Provide the (X, Y) coordinate of the cell's center where the given text is located.  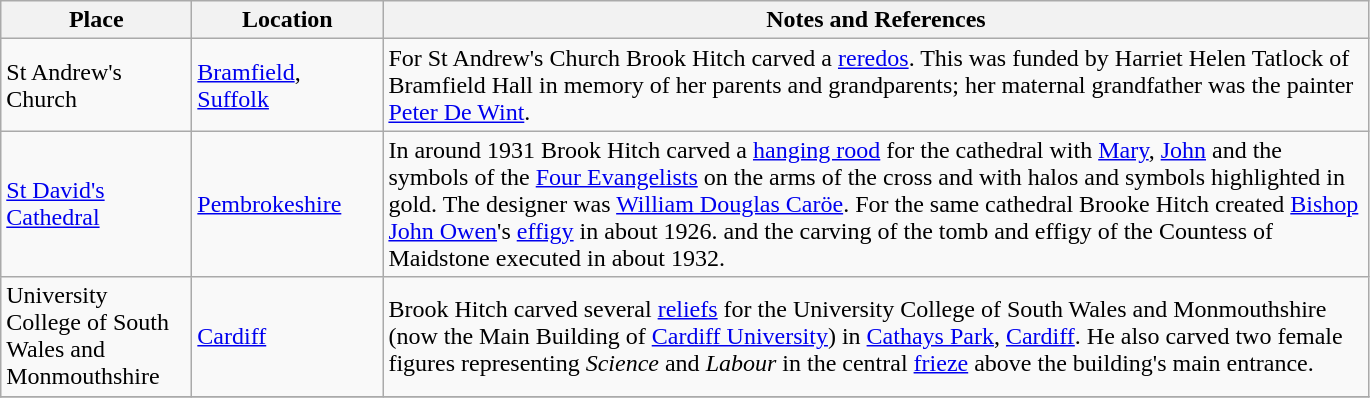
Place (96, 20)
University College of South Wales and Monmouthshire (96, 336)
Bramfield, Suffolk (288, 85)
Pembrokeshire (288, 204)
St Andrew's Church (96, 85)
Notes and References (876, 20)
Location (288, 20)
Cardiff (288, 336)
St David's Cathedral (96, 204)
